Locate the cell with the specified text and output its [X, Y] center coordinate. 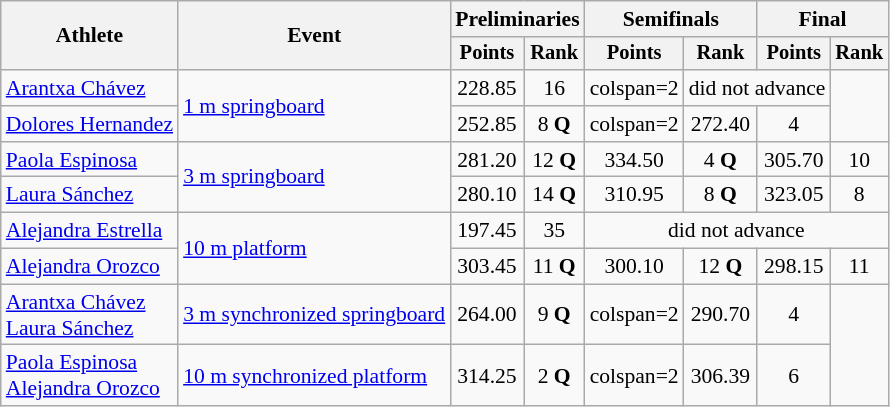
10 [859, 160]
6 [794, 376]
Laura Sánchez [90, 195]
Alejandra Orozco [90, 267]
Alejandra Estrella [90, 231]
252.85 [487, 124]
280.10 [487, 195]
3 m springboard [314, 178]
9 Q [554, 314]
16 [554, 88]
10 m platform [314, 248]
3 m synchronized springboard [314, 314]
197.45 [487, 231]
Athlete [90, 36]
298.15 [794, 267]
314.25 [487, 376]
11 Q [554, 267]
306.39 [720, 376]
334.50 [634, 160]
14 Q [554, 195]
2 Q [554, 376]
Event [314, 36]
305.70 [794, 160]
1 m springboard [314, 106]
Paola EspinosaAlejandra Orozco [90, 376]
8 [859, 195]
4 Q [720, 160]
272.40 [720, 124]
Arantxa Chávez [90, 88]
303.45 [487, 267]
Final [822, 19]
Paola Espinosa [90, 160]
35 [554, 231]
281.20 [487, 160]
11 [859, 267]
10 m synchronized platform [314, 376]
228.85 [487, 88]
Preliminaries [517, 19]
264.00 [487, 314]
300.10 [634, 267]
Dolores Hernandez [90, 124]
310.95 [634, 195]
290.70 [720, 314]
Arantxa ChávezLaura Sánchez [90, 314]
323.05 [794, 195]
Semifinals [671, 19]
